Pinpoint the cell where the given text exists, returning its [X, Y] midpoint coordinate. 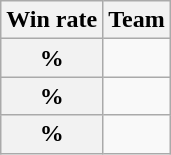
Win rate [52, 20]
Team [137, 20]
